Return the [X, Y] coordinate for the center point of the cell that contains the specified text.  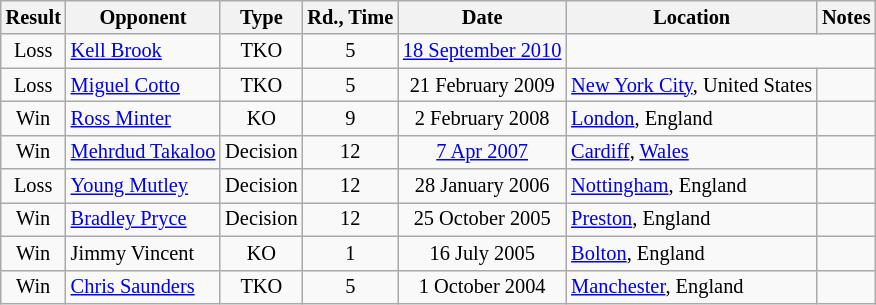
Nottingham, England [692, 186]
21 February 2009 [482, 85]
Result [34, 18]
1 [350, 253]
9 [350, 119]
7 Apr 2007 [482, 152]
Miguel Cotto [144, 85]
Ross Minter [144, 119]
Chris Saunders [144, 287]
Preston, England [692, 220]
28 January 2006 [482, 186]
18 September 2010 [482, 51]
Cardiff, Wales [692, 152]
2 February 2008 [482, 119]
Mehrdud Takaloo [144, 152]
1 October 2004 [482, 287]
16 July 2005 [482, 253]
New York City, United States [692, 85]
Kell Brook [144, 51]
London, England [692, 119]
Bradley Pryce [144, 220]
Notes [846, 18]
Date [482, 18]
Type [261, 18]
Young Mutley [144, 186]
Location [692, 18]
Bolton, England [692, 253]
Rd., Time [350, 18]
Jimmy Vincent [144, 253]
25 October 2005 [482, 220]
Opponent [144, 18]
Manchester, England [692, 287]
